Detect which cell encompasses the target text, then output its [x, y] center coordinate. 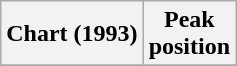
Chart (1993) [72, 34]
Peakposition [189, 34]
